Output the (x, y) coordinate of the center of the cell containing the given text.  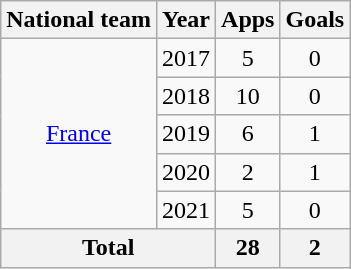
Total (108, 248)
Year (186, 20)
Goals (315, 20)
2019 (186, 134)
28 (248, 248)
National team (79, 20)
2020 (186, 172)
France (79, 134)
2021 (186, 210)
Apps (248, 20)
2018 (186, 96)
2017 (186, 58)
6 (248, 134)
10 (248, 96)
